Identify which cell holds the provided text, then report its [X, Y] central coordinate. 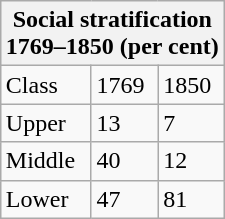
Class [46, 85]
1850 [192, 85]
1769 [124, 85]
40 [124, 161]
Middle [46, 161]
81 [192, 199]
Lower [46, 199]
12 [192, 161]
13 [124, 123]
Social stratification1769–1850 (per cent) [112, 34]
Upper [46, 123]
47 [124, 199]
7 [192, 123]
